Extract the [X, Y] coordinate from the center of the cell holding the provided text.  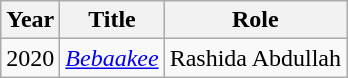
Year [30, 20]
2020 [30, 58]
Role [255, 20]
Title [112, 20]
Bebaakee [112, 58]
Rashida Abdullah [255, 58]
